Identify which cell holds the provided text, then report its (X, Y) central coordinate. 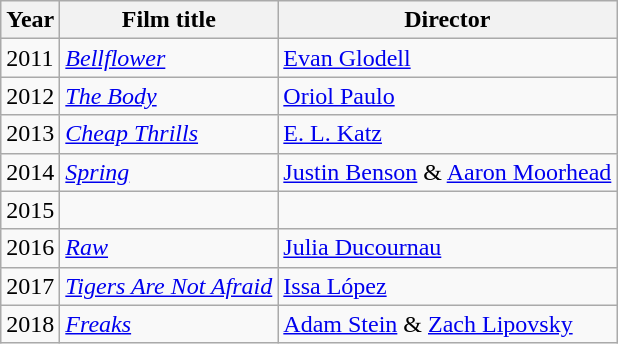
2016 (30, 248)
Spring (169, 172)
2013 (30, 134)
Evan Glodell (448, 58)
Film title (169, 20)
2012 (30, 96)
Oriol Paulo (448, 96)
2015 (30, 210)
Julia Ducournau (448, 248)
Adam Stein & Zach Lipovsky (448, 324)
2014 (30, 172)
Raw (169, 248)
Director (448, 20)
Freaks (169, 324)
Bellflower (169, 58)
2018 (30, 324)
Tigers Are Not Afraid (169, 286)
Justin Benson & Aaron Moorhead (448, 172)
Issa López (448, 286)
2017 (30, 286)
E. L. Katz (448, 134)
2011 (30, 58)
Year (30, 20)
The Body (169, 96)
Cheap Thrills (169, 134)
